Return the [x, y] coordinate for the center point of the cell that contains the specified text.  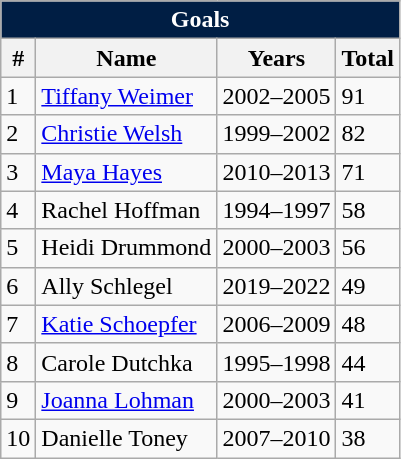
1 [18, 96]
58 [368, 210]
41 [368, 400]
82 [368, 134]
2006–2009 [276, 324]
49 [368, 286]
38 [368, 438]
91 [368, 96]
4 [18, 210]
Carole Dutchka [126, 362]
3 [18, 172]
6 [18, 286]
56 [368, 248]
2010–2013 [276, 172]
Katie Schoepfer [126, 324]
44 [368, 362]
10 [18, 438]
8 [18, 362]
5 [18, 248]
Years [276, 58]
Christie Welsh [126, 134]
48 [368, 324]
2 [18, 134]
Heidi Drummond [126, 248]
Maya Hayes [126, 172]
2019–2022 [276, 286]
7 [18, 324]
Rachel Hoffman [126, 210]
2007–2010 [276, 438]
1999–2002 [276, 134]
Total [368, 58]
# [18, 58]
9 [18, 400]
1995–1998 [276, 362]
1994–1997 [276, 210]
Joanna Lohman [126, 400]
Danielle Toney [126, 438]
Ally Schlegel [126, 286]
2002–2005 [276, 96]
Tiffany Weimer [126, 96]
Goals [200, 20]
71 [368, 172]
Name [126, 58]
